Scan for the cell matching the given text and deliver its [X, Y] coordinate at center. 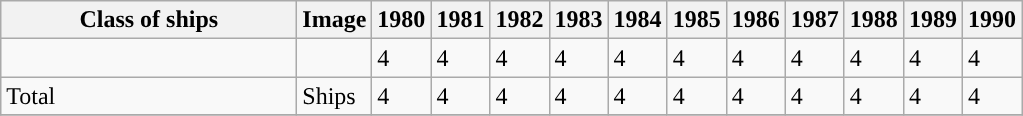
1989 [932, 20]
Total [149, 96]
1981 [460, 20]
1988 [874, 20]
1987 [814, 20]
1983 [578, 20]
Class of ships [149, 20]
1985 [696, 20]
Ships [334, 96]
1984 [638, 20]
1986 [756, 20]
1990 [992, 20]
1980 [402, 20]
Image [334, 20]
1982 [520, 20]
